Identify which cell holds the provided text, then report its (x, y) central coordinate. 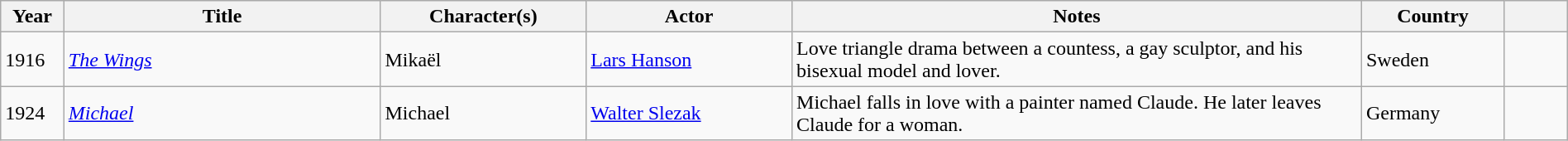
Mikaël (483, 60)
Lars Hanson (690, 60)
Country (1432, 17)
Actor (690, 17)
Year (33, 17)
Sweden (1432, 60)
Michael falls in love with a painter named Claude. He later leaves Claude for a woman. (1077, 113)
Title (222, 17)
1916 (33, 60)
1924 (33, 113)
The Wings (222, 60)
Germany (1432, 113)
Character(s) (483, 17)
Love triangle drama between a countess, a gay sculptor, and his bisexual model and lover. (1077, 60)
Notes (1077, 17)
Walter Slezak (690, 113)
